Provide the [x, y] coordinate of the cell's center where the given text is located.  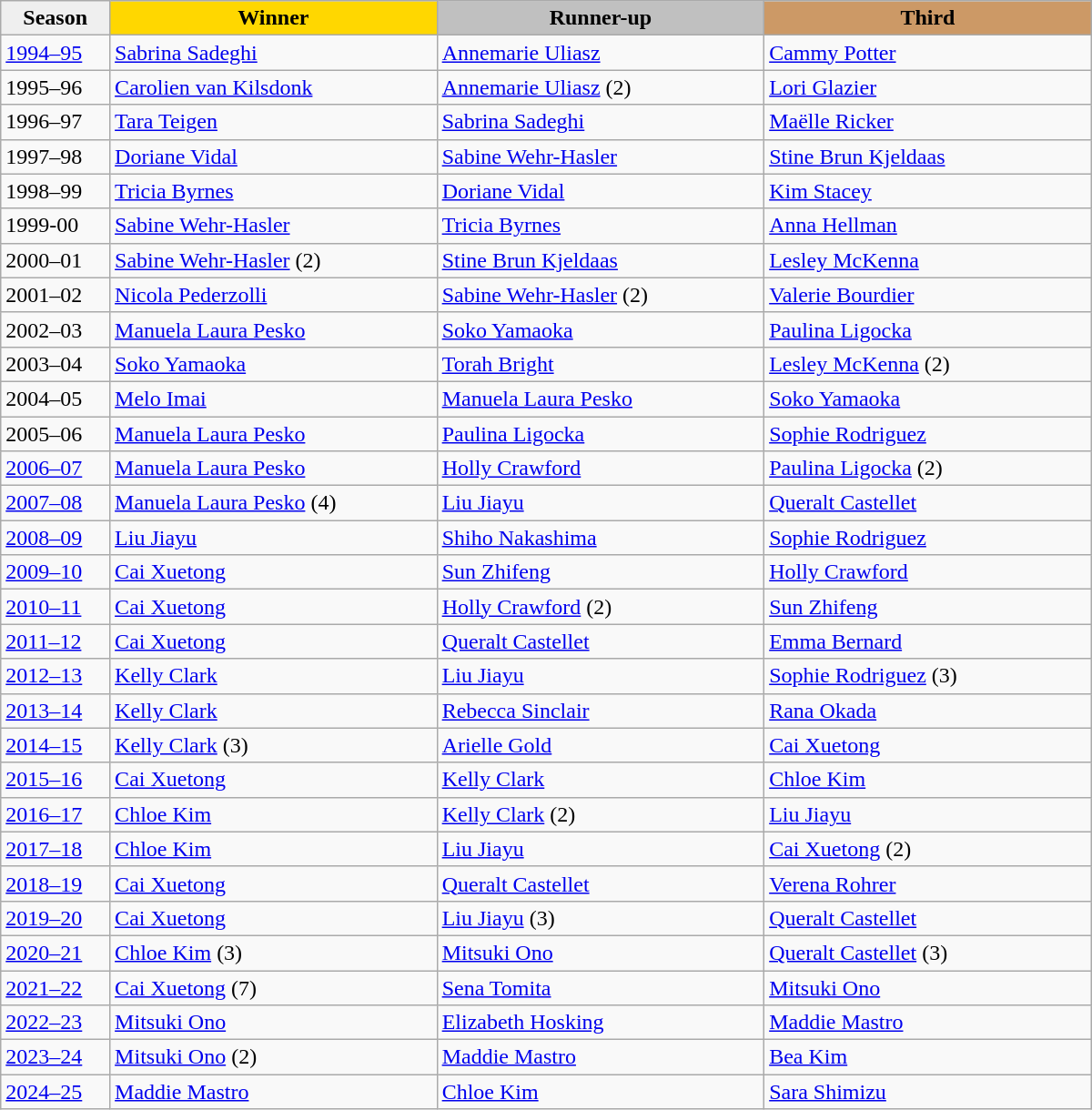
Sena Tomita [601, 987]
Tara Teigen [274, 122]
2006–07 [56, 469]
2015–16 [56, 780]
2008–09 [56, 538]
Torah Bright [601, 364]
Verena Rohrer [928, 883]
Kim Stacey [928, 191]
Liu Jiayu (3) [601, 918]
2000–01 [56, 260]
2013–14 [56, 711]
Third [928, 18]
Queralt Castellet (3) [928, 953]
Manuela Laura Pesko (4) [274, 503]
2010–11 [56, 607]
2012–13 [56, 676]
Runner-up [601, 18]
Lori Glazier [928, 87]
Kelly Clark (3) [274, 745]
Elizabeth Hosking [601, 1023]
2001–02 [56, 295]
Arielle Gold [601, 745]
1994–95 [56, 53]
Lesley McKenna [928, 260]
2024–25 [56, 1092]
Bea Kim [928, 1057]
Winner [274, 18]
2004–05 [56, 399]
2017–18 [56, 849]
2023–24 [56, 1057]
2011–12 [56, 641]
Holly Crawford (2) [601, 607]
Annemarie Uliasz (2) [601, 87]
2022–23 [56, 1023]
1999-00 [56, 226]
Nicola Pederzolli [274, 295]
Valerie Bourdier [928, 295]
Emma Bernard [928, 641]
2003–04 [56, 364]
2018–19 [56, 883]
2019–20 [56, 918]
1998–99 [56, 191]
2009–10 [56, 572]
Paulina Ligocka (2) [928, 469]
2007–08 [56, 503]
Sara Shimizu [928, 1092]
2020–21 [56, 953]
Rebecca Sinclair [601, 711]
Anna Hellman [928, 226]
1997–98 [56, 156]
2014–15 [56, 745]
Season [56, 18]
Melo Imai [274, 399]
Sophie Rodriguez (3) [928, 676]
Cai Xuetong (7) [274, 987]
Mitsuki Ono (2) [274, 1057]
Lesley McKenna (2) [928, 364]
2005–06 [56, 434]
Chloe Kim (3) [274, 953]
Rana Okada [928, 711]
Shiho Nakashima [601, 538]
Annemarie Uliasz [601, 53]
Carolien van Kilsdonk [274, 87]
2002–03 [56, 329]
Cammy Potter [928, 53]
1995–96 [56, 87]
2021–22 [56, 987]
1996–97 [56, 122]
Maëlle Ricker [928, 122]
2016–17 [56, 814]
Cai Xuetong (2) [928, 849]
Kelly Clark (2) [601, 814]
